Return the (x, y) coordinate for the center point of the cell that contains the specified text.  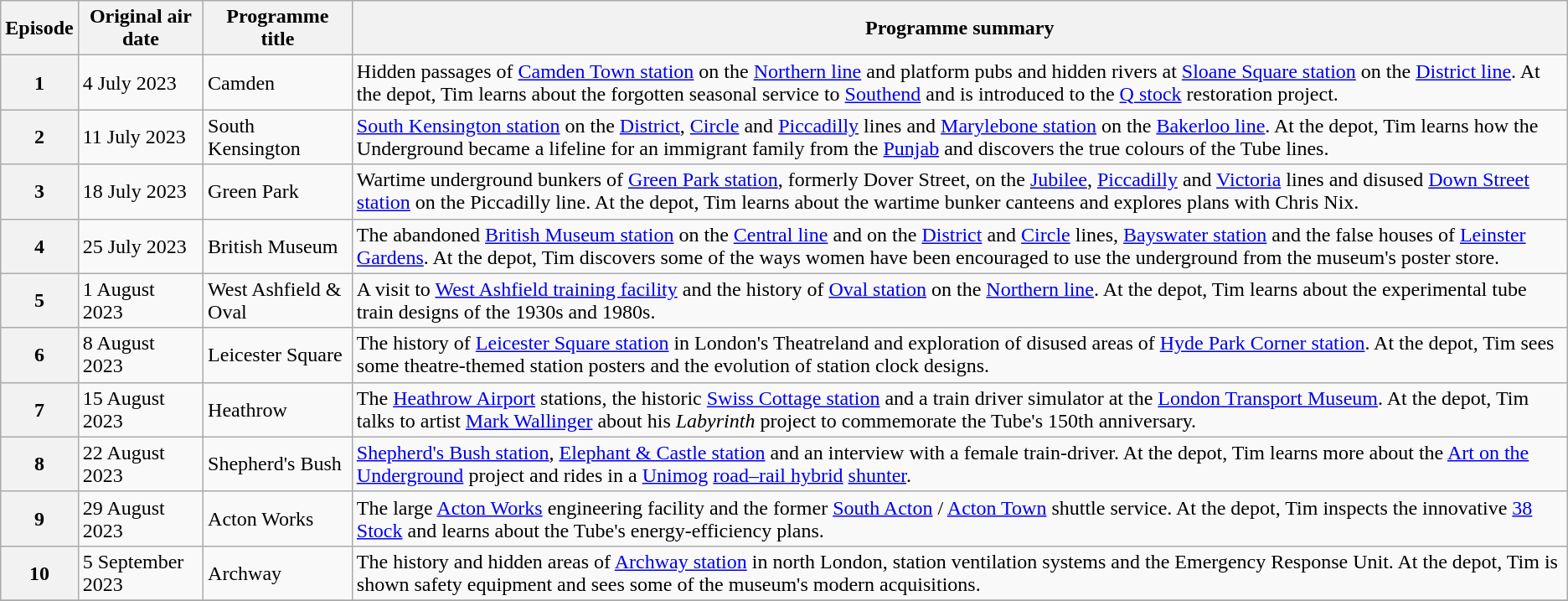
West Ashfield & Oval (278, 300)
Archway (278, 573)
25 July 2023 (141, 246)
8 (39, 464)
5 (39, 300)
8 August 2023 (141, 355)
Green Park (278, 191)
10 (39, 573)
Leicester Square (278, 355)
4 (39, 246)
Original air date (141, 28)
15 August 2023 (141, 409)
British Museum (278, 246)
22 August 2023 (141, 464)
Shepherd's Bush (278, 464)
3 (39, 191)
Acton Works (278, 518)
1 (39, 82)
6 (39, 355)
29 August 2023 (141, 518)
Programme summary (960, 28)
7 (39, 409)
5 September 2023 (141, 573)
Heathrow (278, 409)
4 July 2023 (141, 82)
18 July 2023 (141, 191)
2 (39, 137)
Camden (278, 82)
South Kensington (278, 137)
Episode (39, 28)
1 August 2023 (141, 300)
Programme title (278, 28)
11 July 2023 (141, 137)
9 (39, 518)
